Scan for the cell matching the given text and deliver its [X, Y] coordinate at center. 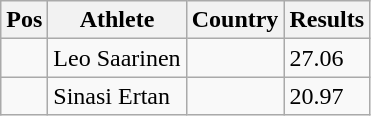
Results [327, 20]
Pos [24, 20]
Country [235, 20]
Athlete [117, 20]
Sinasi Ertan [117, 96]
20.97 [327, 96]
Leo Saarinen [117, 58]
27.06 [327, 58]
